From the cell containing the given text, extract its center point as [X, Y] coordinate. 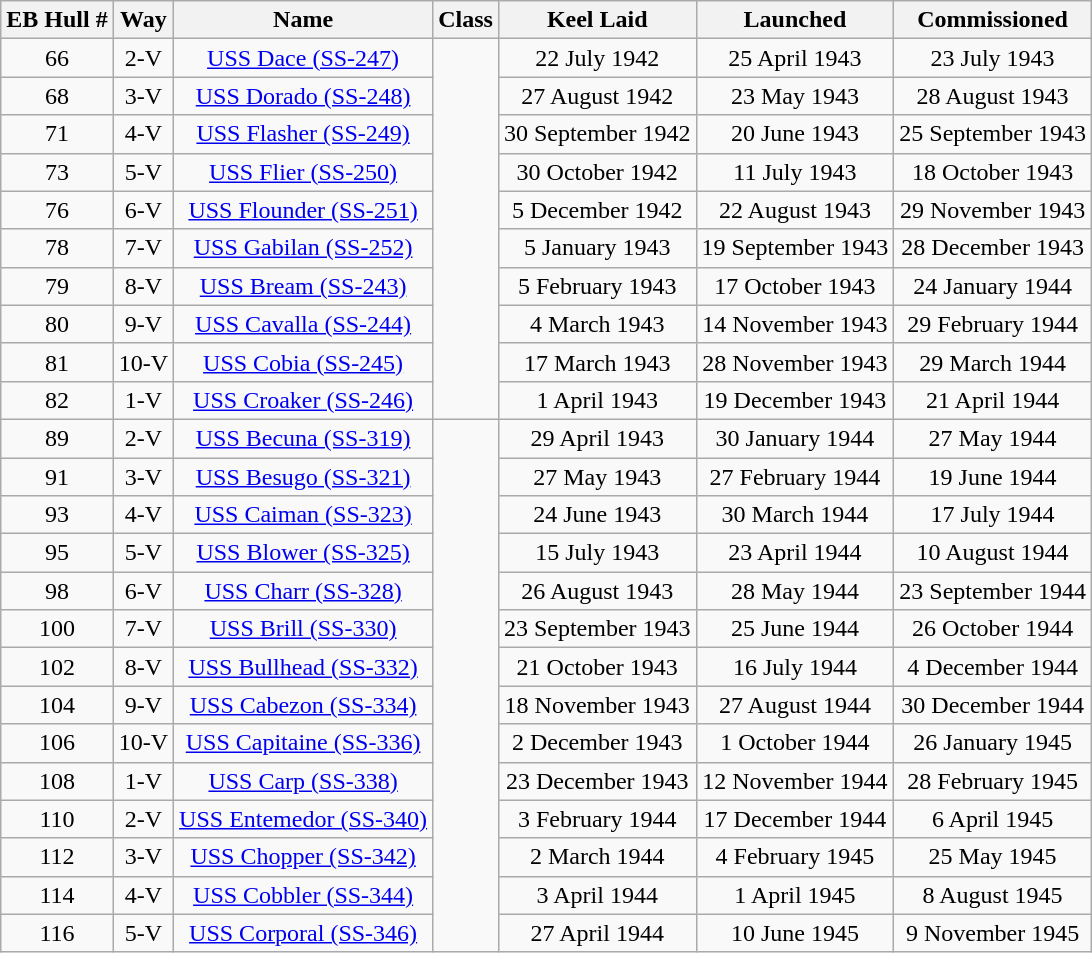
11 July 1943 [795, 172]
USS Bullhead (SS-332) [304, 667]
19 September 1943 [795, 248]
20 June 1943 [795, 134]
USS Brill (SS-330) [304, 629]
95 [57, 553]
116 [57, 933]
19 December 1943 [795, 400]
USS Dorado (SS-248) [304, 96]
93 [57, 515]
27 August 1944 [795, 705]
USS Cavalla (SS-244) [304, 324]
30 October 1942 [597, 172]
27 April 1944 [597, 933]
23 September 1943 [597, 629]
Launched [795, 20]
USS Cabezon (SS-334) [304, 705]
USS Cobbler (SS-344) [304, 895]
21 October 1943 [597, 667]
USS Capitaine (SS-336) [304, 743]
USS Blower (SS-325) [304, 553]
10 June 1945 [795, 933]
9 November 1945 [993, 933]
30 September 1942 [597, 134]
17 December 1944 [795, 819]
28 February 1945 [993, 781]
USS Caiman (SS-323) [304, 515]
EB Hull # [57, 20]
29 March 1944 [993, 362]
28 May 1944 [795, 591]
22 July 1942 [597, 58]
89 [57, 438]
30 January 1944 [795, 438]
8 August 1945 [993, 895]
78 [57, 248]
1 April 1943 [597, 400]
23 May 1943 [795, 96]
66 [57, 58]
29 February 1944 [993, 324]
12 November 1944 [795, 781]
26 October 1944 [993, 629]
23 April 1944 [795, 553]
106 [57, 743]
17 March 1943 [597, 362]
27 February 1944 [795, 477]
4 March 1943 [597, 324]
4 December 1944 [993, 667]
USS Becuna (SS-319) [304, 438]
114 [57, 895]
102 [57, 667]
USS Carp (SS-338) [304, 781]
1 April 1945 [795, 895]
USS Charr (SS-328) [304, 591]
18 October 1943 [993, 172]
22 August 1943 [795, 210]
29 April 1943 [597, 438]
25 June 1944 [795, 629]
USS Corporal (SS-346) [304, 933]
25 April 1943 [795, 58]
73 [57, 172]
1 October 1944 [795, 743]
USS Croaker (SS-246) [304, 400]
26 January 1945 [993, 743]
71 [57, 134]
110 [57, 819]
25 May 1945 [993, 857]
Keel Laid [597, 20]
28 August 1943 [993, 96]
104 [57, 705]
30 March 1944 [795, 515]
Name [304, 20]
USS Besugo (SS-321) [304, 477]
Commissioned [993, 20]
108 [57, 781]
81 [57, 362]
2 December 1943 [597, 743]
23 December 1943 [597, 781]
17 October 1943 [795, 286]
5 December 1942 [597, 210]
6 April 1945 [993, 819]
68 [57, 96]
USS Dace (SS-247) [304, 58]
82 [57, 400]
100 [57, 629]
27 May 1943 [597, 477]
25 September 1943 [993, 134]
USS Flounder (SS-251) [304, 210]
80 [57, 324]
18 November 1943 [597, 705]
79 [57, 286]
10 August 1944 [993, 553]
5 February 1943 [597, 286]
USS Flasher (SS-249) [304, 134]
14 November 1943 [795, 324]
27 May 1944 [993, 438]
5 January 1943 [597, 248]
3 April 1944 [597, 895]
23 July 1943 [993, 58]
28 December 1943 [993, 248]
26 August 1943 [597, 591]
30 December 1944 [993, 705]
76 [57, 210]
21 April 1944 [993, 400]
3 February 1944 [597, 819]
USS Bream (SS-243) [304, 286]
USS Cobia (SS-245) [304, 362]
USS Entemedor (SS-340) [304, 819]
USS Gabilan (SS-252) [304, 248]
17 July 1944 [993, 515]
91 [57, 477]
4 February 1945 [795, 857]
15 July 1943 [597, 553]
24 January 1944 [993, 286]
29 November 1943 [993, 210]
27 August 1942 [597, 96]
16 July 1944 [795, 667]
USS Chopper (SS-342) [304, 857]
98 [57, 591]
USS Flier (SS-250) [304, 172]
28 November 1943 [795, 362]
24 June 1943 [597, 515]
23 September 1944 [993, 591]
Way [143, 20]
2 March 1944 [597, 857]
112 [57, 857]
Class [466, 20]
19 June 1944 [993, 477]
